Extract the [x, y] coordinate from the center of the cell holding the provided text.  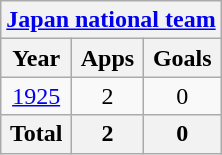
Apps [108, 58]
Year [36, 58]
Total [36, 134]
Japan national team [111, 20]
1925 [36, 96]
Goals [182, 58]
